Return [x, y] of the center of cell containing provided text 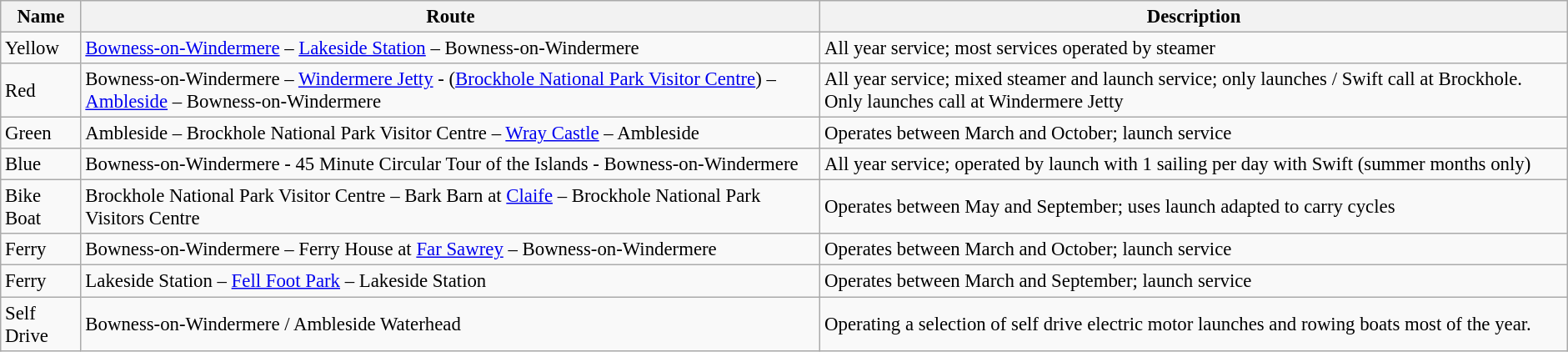
Name [41, 17]
Bowness-on-Windermere - 45 Minute Circular Tour of the Islands - Bowness-on-Windermere [450, 164]
Bowness-on-Windermere / Ambleside Waterhead [450, 324]
Self Drive [41, 324]
Ambleside – Brockhole National Park Visitor Centre – Wray Castle – Ambleside [450, 133]
Brockhole National Park Visitor Centre – Bark Barn at Claife – Brockhole National Park Visitors Centre [450, 207]
Bowness-on-Windermere – Windermere Jetty - (Brockhole National Park Visitor Centre) – Ambleside – Bowness-on-Windermere [450, 90]
Blue [41, 164]
Lakeside Station – Fell Foot Park – Lakeside Station [450, 281]
Operates between May and September; uses launch adapted to carry cycles [1194, 207]
Yellow [41, 48]
Operates between March and September; launch service [1194, 281]
Bowness-on-Windermere – Lakeside Station – Bowness-on-Windermere [450, 48]
Bike Boat [41, 207]
Red [41, 90]
All year service; mixed steamer and launch service; only launches / Swift call at Brockhole. Only launches call at Windermere Jetty [1194, 90]
Operating a selection of self drive electric motor launches and rowing boats most of the year. [1194, 324]
Green [41, 133]
Description [1194, 17]
Bowness-on-Windermere – Ferry House at Far Sawrey – Bowness-on-Windermere [450, 249]
All year service; most services operated by steamer [1194, 48]
Route [450, 17]
All year service; operated by launch with 1 sailing per day with Swift (summer months only) [1194, 164]
